Find where the given text appears and provide that cell's center as [x, y] coordinate. 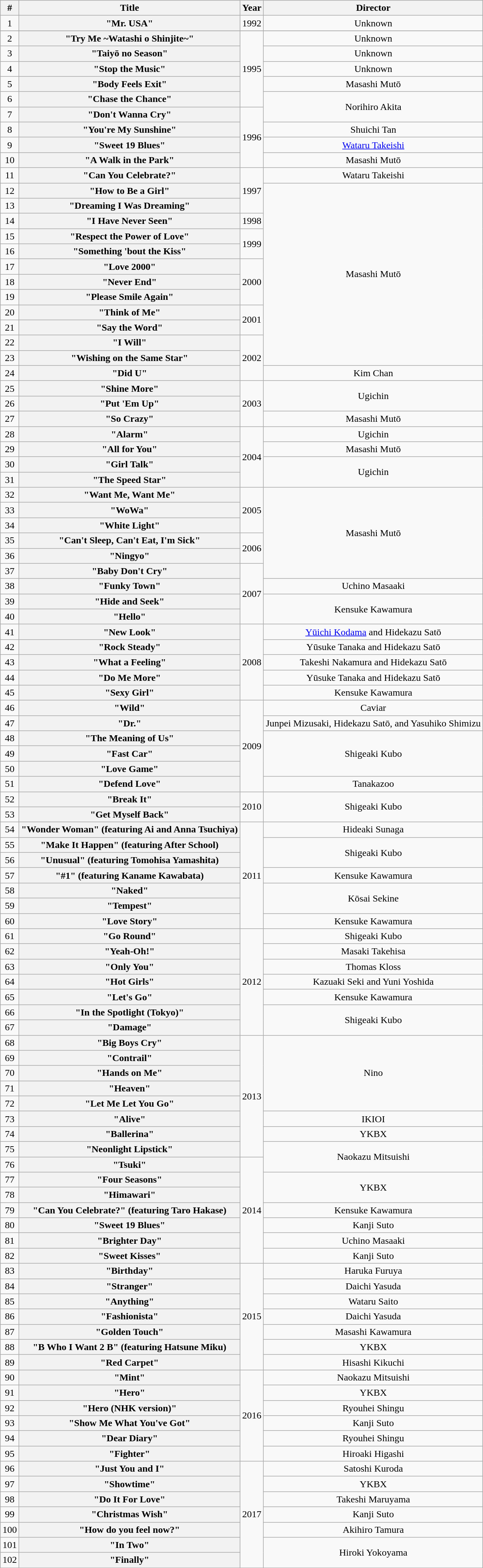
65 [10, 997]
71 [10, 1088]
Shuichi Tan [373, 130]
"Did U" [129, 373]
"Try Me ~Watashi o Shinjite~" [129, 38]
Nino [373, 1073]
93 [10, 1423]
"Tempest" [129, 906]
11 [10, 175]
"Want Me, Want Me" [129, 495]
"Get Myself Back" [129, 814]
Satoshi Kuroda [373, 1469]
"Stop the Music" [129, 69]
36 [10, 556]
"Fashionista" [129, 1317]
"Rock Steady" [129, 647]
59 [10, 906]
31 [10, 480]
"Let Me Let You Go" [129, 1103]
"Ballerina" [129, 1134]
53 [10, 814]
2015 [252, 1317]
44 [10, 678]
Director [373, 8]
"Himawari" [129, 1195]
"Big Boys Cry" [129, 1043]
46 [10, 708]
83 [10, 1271]
2009 [252, 746]
1992 [252, 23]
"Defend Love" [129, 784]
"Show Me What You've Got" [129, 1423]
10 [10, 160]
97 [10, 1484]
2003 [252, 403]
3 [10, 54]
"Mint" [129, 1377]
22 [10, 343]
100 [10, 1530]
2012 [252, 982]
56 [10, 860]
"Tsuki" [129, 1165]
61 [10, 936]
47 [10, 723]
"Alarm" [129, 434]
"Dear Diary" [129, 1438]
Hideaki Sunaga [373, 830]
"A Walk in the Park" [129, 160]
78 [10, 1195]
88 [10, 1347]
"Say the Word" [129, 327]
"Do It For Love" [129, 1499]
"Mr. USA" [129, 23]
79 [10, 1210]
80 [10, 1225]
8 [10, 130]
2014 [252, 1210]
"What a Feeling" [129, 662]
Haruka Furuya [373, 1271]
"Put 'Em Up" [129, 403]
13 [10, 206]
Kim Chan [373, 373]
"All for You" [129, 449]
"Shine More" [129, 388]
20 [10, 312]
Takeshi Nakamura and Hidekazu Satō [373, 662]
"Love Game" [129, 769]
52 [10, 799]
"Yeah-Oh!" [129, 952]
99 [10, 1514]
85 [10, 1301]
1999 [252, 244]
"Sweet Kisses" [129, 1256]
"Naked" [129, 890]
73 [10, 1119]
2008 [252, 662]
2011 [252, 875]
"Damage" [129, 1027]
"#1" (featuring Kaname Kawabata) [129, 875]
"Four Seasons" [129, 1180]
102 [10, 1560]
5 [10, 84]
"Can You Celebrate?" [129, 175]
39 [10, 601]
"Can't Sleep, Can't Eat, I'm Sick" [129, 541]
"Wild" [129, 708]
Kōsai Sekine [373, 898]
"Sexy Girl" [129, 693]
"Do Me More" [129, 678]
"Contrail" [129, 1058]
"Fighter" [129, 1454]
"New Look" [129, 632]
IKIOI [373, 1119]
62 [10, 952]
86 [10, 1317]
40 [10, 616]
2002 [252, 358]
"White Light" [129, 525]
"Stranger" [129, 1286]
19 [10, 297]
14 [10, 221]
Norihiro Akita [373, 107]
"Hands on Me" [129, 1073]
58 [10, 890]
2 [10, 38]
"Hello" [129, 616]
21 [10, 327]
Wataru Saito [373, 1301]
"Love 2000" [129, 267]
81 [10, 1241]
67 [10, 1027]
"Anything" [129, 1301]
"Birthday" [129, 1271]
87 [10, 1332]
2010 [252, 807]
"How do you feel now?" [129, 1530]
34 [10, 525]
"The Meaning of Us" [129, 738]
38 [10, 586]
"Unusual" (featuring Tomohisa Yamashita) [129, 860]
"Fast Car" [129, 754]
"Hot Girls" [129, 982]
70 [10, 1073]
60 [10, 921]
37 [10, 571]
"Only You" [129, 967]
Thomas Kloss [373, 967]
91 [10, 1392]
"Chase the Chance" [129, 99]
"I Will" [129, 343]
"Funky Town" [129, 586]
82 [10, 1256]
30 [10, 465]
"Something 'bout the Kiss" [129, 251]
"Go Round" [129, 936]
42 [10, 647]
95 [10, 1454]
"Brighter Day" [129, 1241]
2006 [252, 548]
"Love Story" [129, 921]
2016 [252, 1415]
"Hero (NHK version)" [129, 1408]
Masashi Kawamura [373, 1332]
2007 [252, 594]
1 [10, 23]
2001 [252, 320]
55 [10, 845]
57 [10, 875]
Junpei Mizusaki, Hidekazu Satō, and Yasuhiko Shimizu [373, 723]
89 [10, 1362]
49 [10, 754]
48 [10, 738]
"Finally" [129, 1560]
2005 [252, 510]
"B Who I Want 2 B" (featuring Hatsune Miku) [129, 1347]
50 [10, 769]
"Wishing on the Same Star" [129, 358]
Takeshi Maruyama [373, 1499]
"Heaven" [129, 1088]
15 [10, 236]
6 [10, 99]
101 [10, 1545]
Hiroaki Higashi [373, 1454]
"Taiyō no Season" [129, 54]
98 [10, 1499]
"Body Feels Exit" [129, 84]
96 [10, 1469]
27 [10, 419]
"Alive" [129, 1119]
Title [129, 8]
"Neonlight Lipstick" [129, 1149]
"Respect the Power of Love" [129, 236]
29 [10, 449]
23 [10, 358]
"Make It Happen" (featuring After School) [129, 845]
43 [10, 662]
Yūichi Kodama and Hidekazu Satō [373, 632]
77 [10, 1180]
"Never End" [129, 282]
51 [10, 784]
9 [10, 145]
94 [10, 1438]
"Hero" [129, 1392]
33 [10, 510]
2000 [252, 282]
63 [10, 967]
Akihiro Tamura [373, 1530]
64 [10, 982]
74 [10, 1134]
32 [10, 495]
26 [10, 403]
"Let's Go" [129, 997]
Year [252, 8]
18 [10, 282]
Hiroki Yokoyama [373, 1552]
"Ningyo" [129, 556]
2013 [252, 1096]
"Dr." [129, 723]
92 [10, 1408]
"Please Smile Again" [129, 297]
"You're My Sunshine" [129, 130]
"Think of Me" [129, 312]
"I Have Never Seen" [129, 221]
1997 [252, 190]
54 [10, 830]
68 [10, 1043]
Tanakazoo [373, 784]
45 [10, 693]
2004 [252, 457]
"Break It" [129, 799]
"Dreaming I Was Dreaming" [129, 206]
"Hide and Seek" [129, 601]
28 [10, 434]
"So Crazy" [129, 419]
Hisashi Kikuchi [373, 1362]
4 [10, 69]
16 [10, 251]
66 [10, 1012]
75 [10, 1149]
90 [10, 1377]
"How to Be a Girl" [129, 191]
84 [10, 1286]
"WoWa" [129, 510]
25 [10, 388]
"Golden Touch" [129, 1332]
35 [10, 541]
"Red Carpet" [129, 1362]
1996 [252, 137]
24 [10, 373]
12 [10, 191]
"In Two" [129, 1545]
"Girl Talk" [129, 465]
Caviar [373, 708]
"Christmas Wish" [129, 1514]
72 [10, 1103]
# [10, 8]
"Don't Wanna Cry" [129, 114]
1998 [252, 221]
41 [10, 632]
Kazuaki Seki and Yuni Yoshida [373, 982]
69 [10, 1058]
"Can You Celebrate?" (featuring Taro Hakase) [129, 1210]
1995 [252, 69]
"Wonder Woman" (featuring Ai and Anna Tsuchiya) [129, 830]
2017 [252, 1514]
"Baby Don't Cry" [129, 571]
Masaki Takehisa [373, 952]
76 [10, 1165]
"Just You and I" [129, 1469]
"The Speed Star" [129, 480]
"In the Spotlight (Tokyo)" [129, 1012]
7 [10, 114]
"Showtime" [129, 1484]
17 [10, 267]
